Capture the cell that displays the provided text and extract its (X, Y) central coordinate. 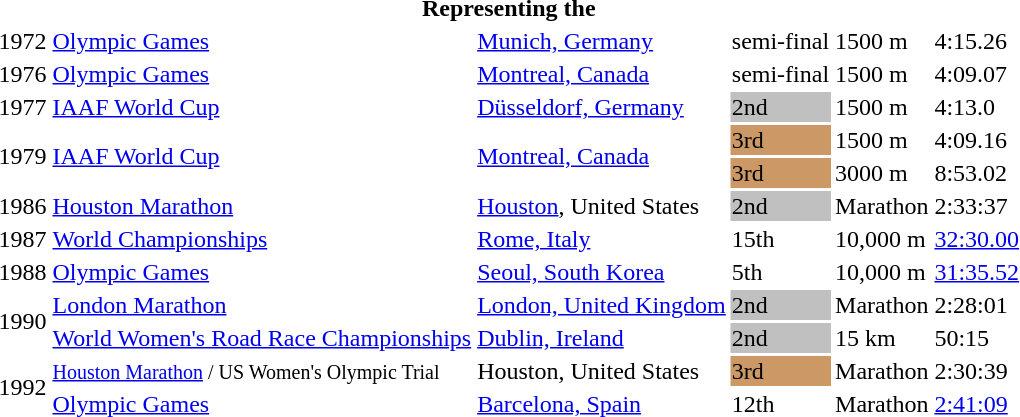
3000 m (882, 173)
Seoul, South Korea (602, 272)
Dublin, Ireland (602, 338)
World Women's Road Race Championships (262, 338)
World Championships (262, 239)
Houston Marathon (262, 206)
London, United Kingdom (602, 305)
Munich, Germany (602, 41)
5th (780, 272)
15th (780, 239)
15 km (882, 338)
Rome, Italy (602, 239)
Houston Marathon / US Women's Olympic Trial (262, 371)
London Marathon (262, 305)
Düsseldorf, Germany (602, 107)
